Extract the [x, y] coordinate from the center of the cell holding the provided text.  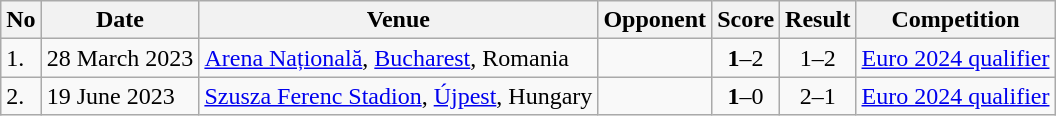
19 June 2023 [120, 96]
Szusza Ferenc Stadion, Újpest, Hungary [398, 96]
Competition [956, 20]
28 March 2023 [120, 58]
Opponent [655, 20]
1. [21, 58]
Date [120, 20]
1–0 [746, 96]
2–1 [818, 96]
Venue [398, 20]
2. [21, 96]
No [21, 20]
Score [746, 20]
Arena Națională, Bucharest, Romania [398, 58]
Result [818, 20]
